Return the (X, Y) coordinate for the center point of the cell that contains the specified text.  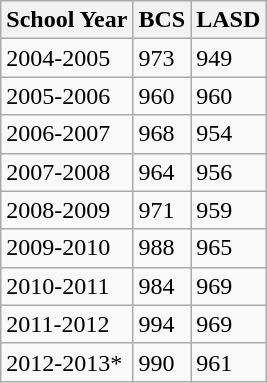
BCS (162, 20)
School Year (67, 20)
961 (228, 362)
956 (228, 172)
971 (162, 210)
965 (228, 248)
2012-2013* (67, 362)
2008-2009 (67, 210)
2005-2006 (67, 96)
954 (228, 134)
968 (162, 134)
988 (162, 248)
2011-2012 (67, 324)
964 (162, 172)
973 (162, 58)
990 (162, 362)
959 (228, 210)
2010-2011 (67, 286)
LASD (228, 20)
2006-2007 (67, 134)
2009-2010 (67, 248)
2007-2008 (67, 172)
949 (228, 58)
2004-2005 (67, 58)
984 (162, 286)
994 (162, 324)
